Return the [X, Y] coordinate for the center point of the cell that contains the specified text.  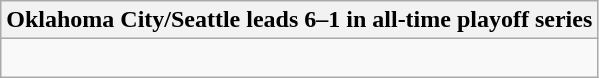
Oklahoma City/Seattle leads 6–1 in all-time playoff series [300, 20]
